Output the [X, Y] coordinate of the center of the cell containing the given text.  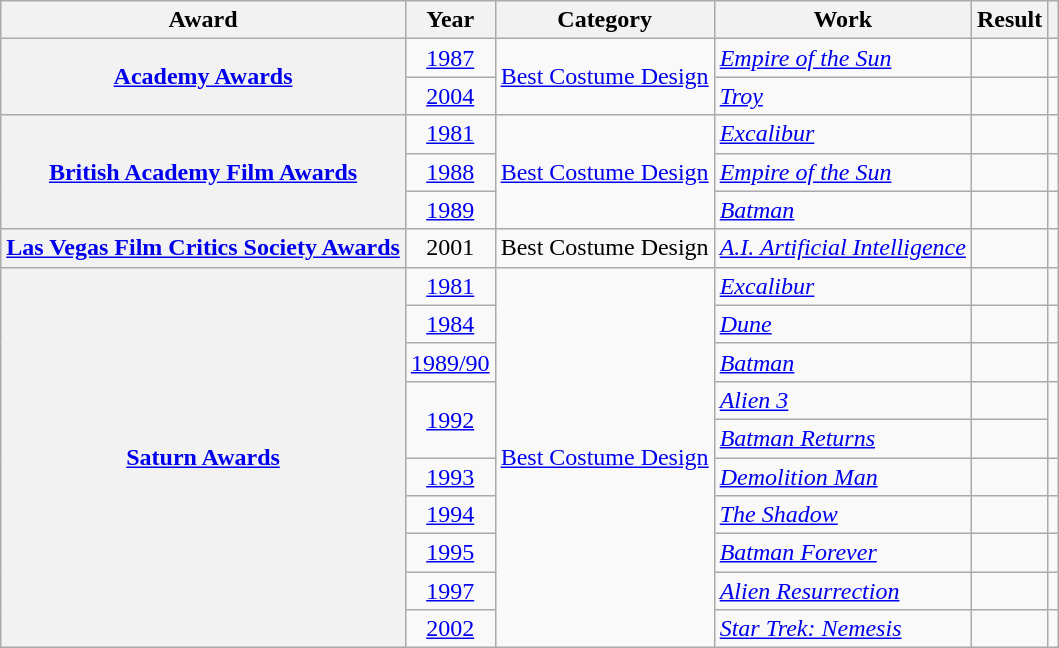
1989 [450, 210]
British Academy Film Awards [204, 172]
Category [604, 20]
1988 [450, 172]
1989/90 [450, 362]
Year [450, 20]
Las Vegas Film Critics Society Awards [204, 248]
1997 [450, 591]
2004 [450, 96]
Demolition Man [842, 477]
1992 [450, 419]
2001 [450, 248]
Batman Forever [842, 553]
Award [204, 20]
Dune [842, 324]
Academy Awards [204, 77]
1993 [450, 477]
1995 [450, 553]
1987 [450, 58]
Alien 3 [842, 400]
Result [1009, 20]
Alien Resurrection [842, 591]
A.I. Artificial Intelligence [842, 248]
1984 [450, 324]
Batman Returns [842, 438]
1994 [450, 515]
2002 [450, 629]
Saturn Awards [204, 458]
Work [842, 20]
Star Trek: Nemesis [842, 629]
The Shadow [842, 515]
Troy [842, 96]
